Capture the cell that displays the provided text and extract its (x, y) central coordinate. 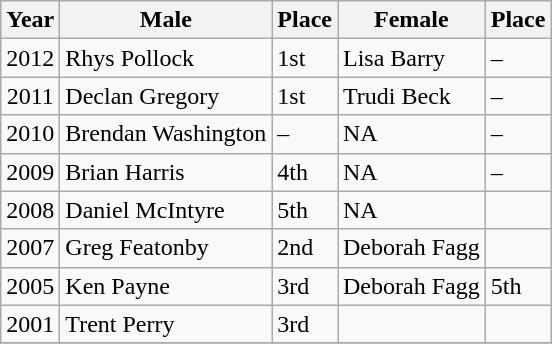
2005 (30, 286)
2011 (30, 96)
Year (30, 20)
2008 (30, 210)
2012 (30, 58)
Brendan Washington (166, 134)
2007 (30, 248)
2001 (30, 324)
Rhys Pollock (166, 58)
Ken Payne (166, 286)
Daniel McIntyre (166, 210)
Lisa Barry (412, 58)
4th (305, 172)
2009 (30, 172)
Male (166, 20)
Female (412, 20)
Trent Perry (166, 324)
Greg Featonby (166, 248)
2nd (305, 248)
2010 (30, 134)
Trudi Beck (412, 96)
Brian Harris (166, 172)
Declan Gregory (166, 96)
